Scan for the cell matching the given text and deliver its (x, y) coordinate at center. 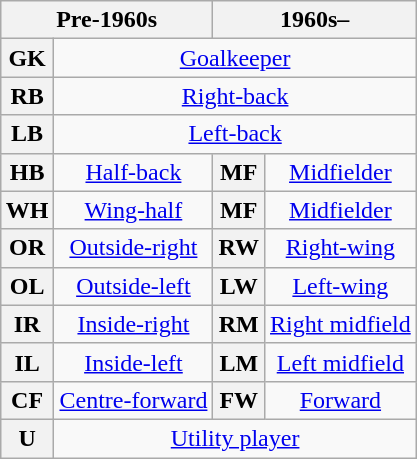
IL (27, 362)
Pre-1960s (106, 20)
GK (27, 58)
Left-back (235, 134)
LB (27, 134)
LM (239, 362)
OL (27, 286)
Inside-right (134, 324)
HB (27, 172)
IR (27, 324)
LW (239, 286)
Outside-left (134, 286)
Right-back (235, 96)
Inside-left (134, 362)
RB (27, 96)
Right-wing (341, 248)
FW (239, 400)
Right midfield (341, 324)
1960s– (314, 20)
Wing-half (134, 210)
Goalkeeper (235, 58)
OR (27, 248)
RM (239, 324)
Forward (341, 400)
CF (27, 400)
Outside-right (134, 248)
RW (239, 248)
Utility player (235, 438)
U (27, 438)
WH (27, 210)
Centre-forward (134, 400)
Half-back (134, 172)
Left midfield (341, 362)
Left-wing (341, 286)
